Extract the (X, Y) coordinate from the center of the cell holding the provided text.  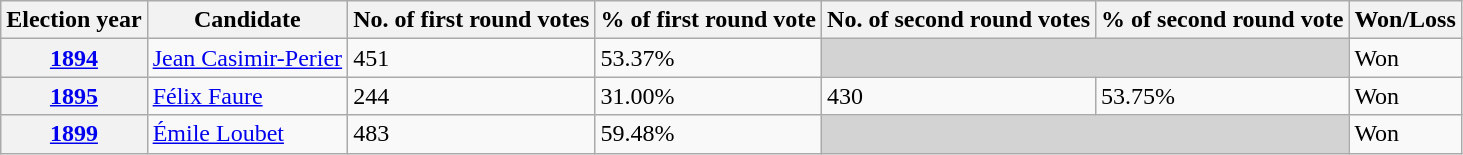
430 (959, 96)
1899 (74, 134)
Félix Faure (248, 96)
483 (472, 134)
59.48% (708, 134)
No. of second round votes (959, 20)
No. of first round votes (472, 20)
244 (472, 96)
Jean Casimir-Perier (248, 58)
1895 (74, 96)
Election year (74, 20)
Won/Loss (1405, 20)
Émile Loubet (248, 134)
31.00% (708, 96)
1894 (74, 58)
% of second round vote (1222, 20)
Candidate (248, 20)
53.75% (1222, 96)
% of first round vote (708, 20)
451 (472, 58)
53.37% (708, 58)
